Identify which cell holds the provided text, then report its [X, Y] central coordinate. 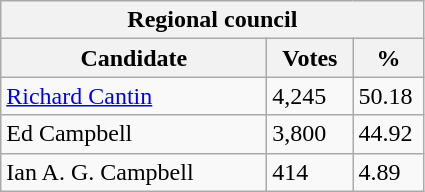
Votes [310, 58]
414 [310, 172]
Candidate [134, 58]
50.18 [388, 96]
4.89 [388, 172]
3,800 [310, 134]
4,245 [310, 96]
Richard Cantin [134, 96]
Regional council [212, 20]
% [388, 58]
Ed Campbell [134, 134]
44.92 [388, 134]
Ian A. G. Campbell [134, 172]
